Extract the [x, y] coordinate from the center of the cell holding the provided text.  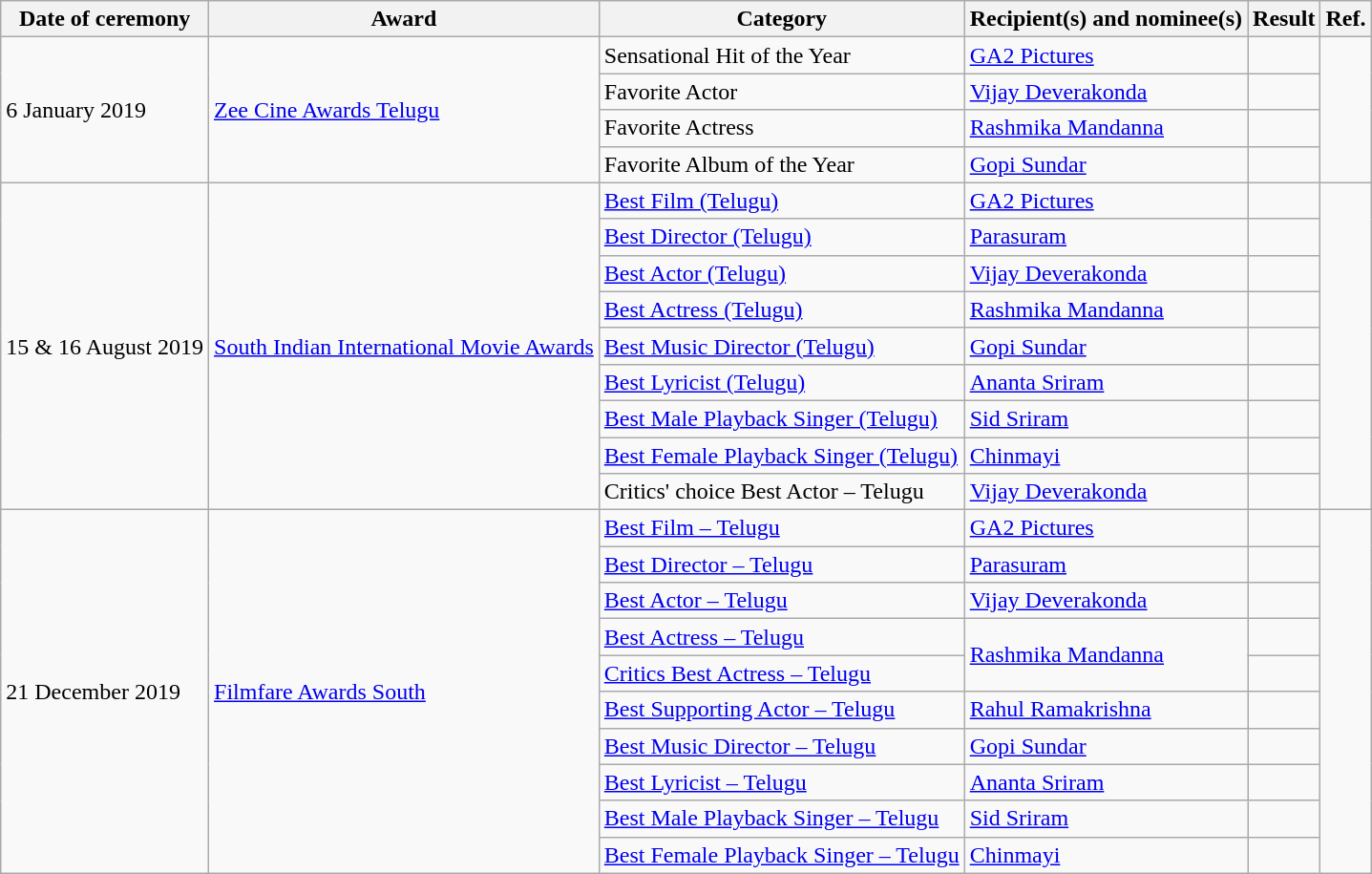
Best Lyricist (Telugu) [781, 382]
15 & 16 August 2019 [105, 346]
Ref. [1346, 19]
Filmfare Awards South [405, 692]
Category [781, 19]
Best Supporting Actor – Telugu [781, 710]
Best Female Playback Singer – Telugu [781, 855]
Best Actor – Telugu [781, 601]
Best Actress (Telugu) [781, 309]
Award [405, 19]
South Indian International Movie Awards [405, 346]
Best Film (Telugu) [781, 201]
Best Male Playback Singer (Telugu) [781, 418]
Favorite Album of the Year [781, 164]
Best Actress – Telugu [781, 637]
Best Male Playback Singer – Telugu [781, 819]
Best Female Playback Singer (Telugu) [781, 456]
Date of ceremony [105, 19]
Favorite Actress [781, 128]
Best Actor (Telugu) [781, 273]
Best Director – Telugu [781, 565]
21 December 2019 [105, 692]
Critics Best Actress – Telugu [781, 673]
Result [1284, 19]
Favorite Actor [781, 92]
Best Director (Telugu) [781, 237]
6 January 2019 [105, 110]
Recipient(s) and nominee(s) [1106, 19]
Sensational Hit of the Year [781, 55]
Critics' choice Best Actor – Telugu [781, 492]
Best Film – Telugu [781, 528]
Best Music Director (Telugu) [781, 346]
Zee Cine Awards Telugu [405, 110]
Best Lyricist – Telugu [781, 782]
Rahul Ramakrishna [1106, 710]
Best Music Director – Telugu [781, 746]
